Capture the cell that displays the provided text and extract its (X, Y) central coordinate. 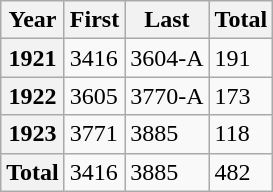
Year (33, 20)
Last (167, 20)
3770-A (167, 96)
482 (241, 172)
3604-A (167, 58)
1922 (33, 96)
3771 (94, 134)
173 (241, 96)
118 (241, 134)
1921 (33, 58)
3605 (94, 96)
191 (241, 58)
First (94, 20)
1923 (33, 134)
